Scan for the cell matching the given text and deliver its (x, y) coordinate at center. 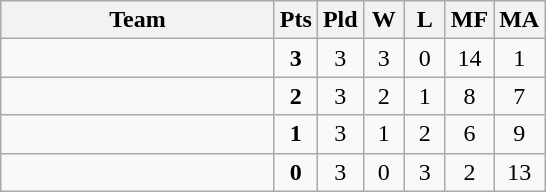
MF (469, 20)
Pts (296, 20)
13 (520, 172)
MA (520, 20)
Team (138, 20)
L (424, 20)
W (384, 20)
14 (469, 58)
9 (520, 134)
7 (520, 96)
Pld (340, 20)
8 (469, 96)
6 (469, 134)
